Detect which cell encompasses the target text, then output its (X, Y) center coordinate. 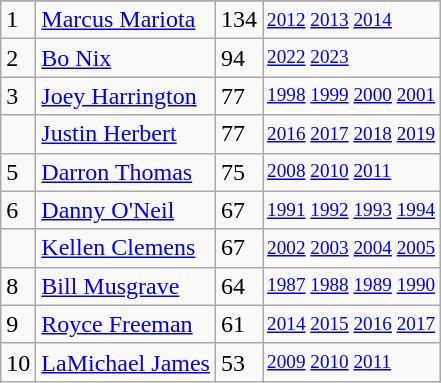
94 (238, 58)
Bill Musgrave (126, 286)
134 (238, 20)
1998 1999 2000 2001 (352, 96)
53 (238, 362)
Justin Herbert (126, 134)
2016 2017 2018 2019 (352, 134)
1991 1992 1993 1994 (352, 210)
2022 2023 (352, 58)
LaMichael James (126, 362)
2014 2015 2016 2017 (352, 324)
2008 2010 2011 (352, 172)
61 (238, 324)
Royce Freeman (126, 324)
2 (18, 58)
6 (18, 210)
Marcus Mariota (126, 20)
Danny O'Neil (126, 210)
Darron Thomas (126, 172)
8 (18, 286)
9 (18, 324)
5 (18, 172)
3 (18, 96)
Kellen Clemens (126, 248)
Joey Harrington (126, 96)
2009 2010 2011 (352, 362)
75 (238, 172)
Bo Nix (126, 58)
10 (18, 362)
1 (18, 20)
1987 1988 1989 1990 (352, 286)
2002 2003 2004 2005 (352, 248)
64 (238, 286)
2012 2013 2014 (352, 20)
